Output the [X, Y] coordinate of the center of the cell containing the given text.  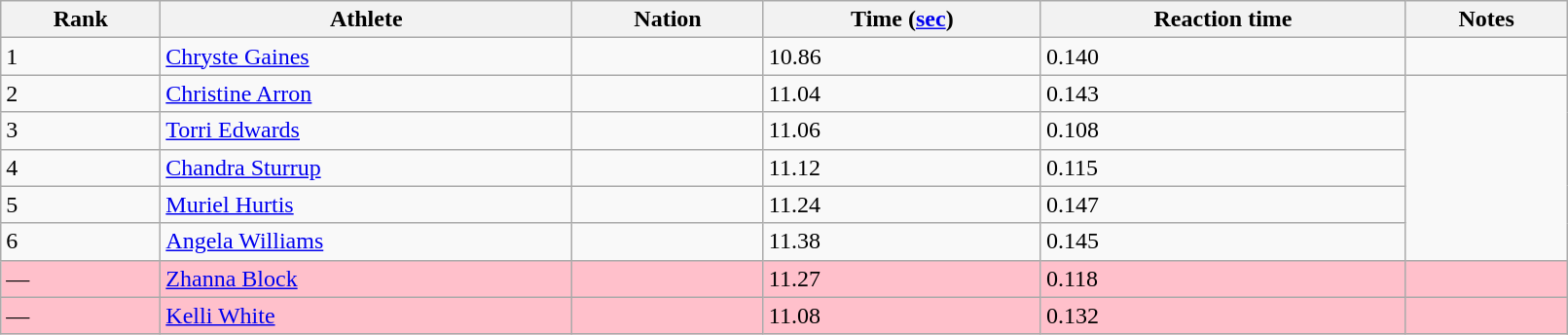
11.12 [901, 167]
11.38 [901, 242]
Chryste Gaines [366, 56]
0.143 [1222, 93]
Torri Edwards [366, 130]
Time (sec) [901, 19]
11.08 [901, 316]
Angela Williams [366, 242]
0.115 [1222, 167]
Chandra Sturrup [366, 167]
Christine Arron [366, 93]
0.118 [1222, 279]
3 [81, 130]
0.145 [1222, 242]
Athlete [366, 19]
0.132 [1222, 316]
0.147 [1222, 205]
11.06 [901, 130]
5 [81, 205]
Notes [1487, 19]
0.140 [1222, 56]
Zhanna Block [366, 279]
11.04 [901, 93]
Nation [668, 19]
4 [81, 167]
1 [81, 56]
Reaction time [1222, 19]
10.86 [901, 56]
2 [81, 93]
11.24 [901, 205]
Muriel Hurtis [366, 205]
Rank [81, 19]
6 [81, 242]
Kelli White [366, 316]
0.108 [1222, 130]
11.27 [901, 279]
